Return the (x, y) coordinate for the center point of the cell that contains the specified text.  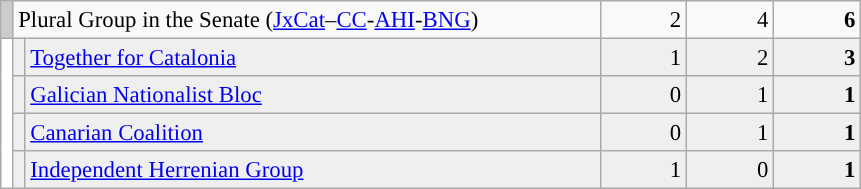
3 (818, 57)
Plural Group in the Senate (JxCat–CC-AHI-BNG) (307, 20)
4 (730, 20)
Canarian Coalition (313, 133)
Independent Herrenian Group (313, 170)
Galician Nationalist Bloc (313, 95)
6 (818, 20)
Together for Catalonia (313, 57)
